Identify which cell holds the provided text, then report its (x, y) central coordinate. 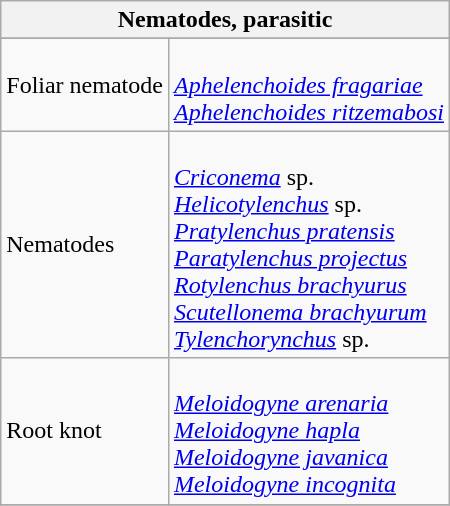
Meloidogyne arenaria Meloidogyne hapla Meloidogyne javanica Meloidogyne incognita (308, 431)
Criconema sp. Helicotylenchus sp. Pratylenchus pratensis Paratylenchus projectus Rotylenchus brachyurus Scutellonema brachyurum Tylenchorynchus sp. (308, 244)
Nematodes, parasitic (226, 20)
Foliar nematode (85, 85)
Nematodes (85, 244)
Root knot (85, 431)
Aphelenchoides fragariae Aphelenchoides ritzemabosi (308, 85)
